Detect which cell encompasses the target text, then output its (X, Y) center coordinate. 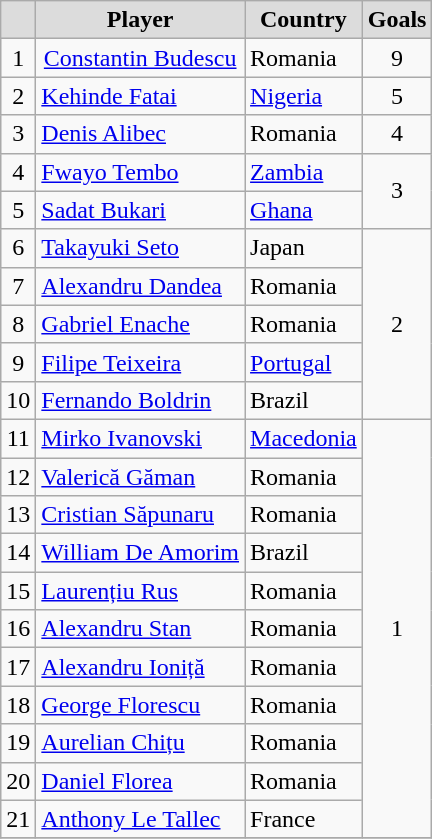
Goals (397, 20)
Cristian Săpunaru (140, 515)
Kehinde Fatai (140, 96)
19 (18, 743)
Daniel Florea (140, 781)
Country (304, 20)
Valerică Găman (140, 477)
14 (18, 553)
20 (18, 781)
18 (18, 705)
Player (140, 20)
Aurelian Chițu (140, 743)
France (304, 819)
Fernando Boldrin (140, 400)
16 (18, 629)
Alexandru Dandea (140, 286)
Sadat Bukari (140, 210)
Anthony Le Tallec (140, 819)
10 (18, 400)
15 (18, 591)
Denis Alibec (140, 134)
Mirko Ivanovski (140, 438)
21 (18, 819)
George Florescu (140, 705)
Portugal (304, 362)
Fwayo Tembo (140, 172)
12 (18, 477)
11 (18, 438)
Filipe Teixeira (140, 362)
Japan (304, 248)
Constantin Budescu (140, 58)
Macedonia (304, 438)
Nigeria (304, 96)
Takayuki Seto (140, 248)
8 (18, 324)
6 (18, 248)
13 (18, 515)
William De Amorim (140, 553)
Alexandru Stan (140, 629)
7 (18, 286)
17 (18, 667)
Ghana (304, 210)
Zambia (304, 172)
Gabriel Enache (140, 324)
Laurențiu Rus (140, 591)
Alexandru Ioniță (140, 667)
